Find where the given text appears and provide that cell's center as [x, y] coordinate. 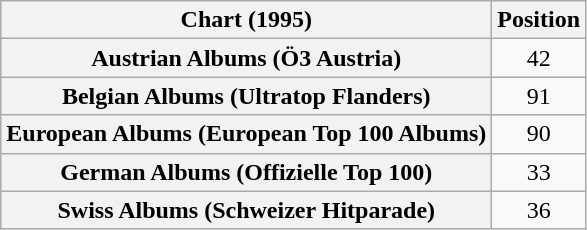
German Albums (Offizielle Top 100) [246, 172]
91 [539, 96]
Belgian Albums (Ultratop Flanders) [246, 96]
Chart (1995) [246, 20]
33 [539, 172]
Austrian Albums (Ö3 Austria) [246, 58]
European Albums (European Top 100 Albums) [246, 134]
90 [539, 134]
36 [539, 210]
Swiss Albums (Schweizer Hitparade) [246, 210]
Position [539, 20]
42 [539, 58]
